Locate the cell with the specified text and output its [X, Y] center coordinate. 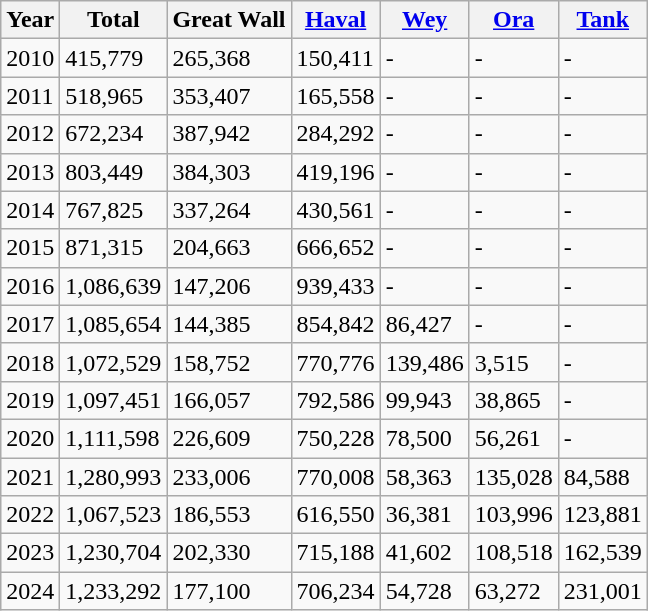
1,085,654 [114, 324]
99,943 [424, 400]
108,518 [514, 553]
2014 [30, 210]
854,842 [336, 324]
2019 [30, 400]
2012 [30, 134]
1,086,639 [114, 286]
186,553 [229, 515]
666,652 [336, 248]
Year [30, 20]
41,602 [424, 553]
204,663 [229, 248]
135,028 [514, 477]
78,500 [424, 438]
3,515 [514, 362]
792,586 [336, 400]
1,097,451 [114, 400]
Great Wall [229, 20]
202,330 [229, 553]
54,728 [424, 591]
871,315 [114, 248]
177,100 [229, 591]
233,006 [229, 477]
2024 [30, 591]
1,233,292 [114, 591]
284,292 [336, 134]
56,261 [514, 438]
706,234 [336, 591]
337,264 [229, 210]
2023 [30, 553]
2011 [30, 96]
166,057 [229, 400]
770,776 [336, 362]
616,550 [336, 515]
36,381 [424, 515]
139,486 [424, 362]
2017 [30, 324]
84,588 [602, 477]
162,539 [602, 553]
939,433 [336, 286]
Wey [424, 20]
38,865 [514, 400]
2013 [30, 172]
2020 [30, 438]
715,188 [336, 553]
2022 [30, 515]
Tank [602, 20]
767,825 [114, 210]
750,228 [336, 438]
353,407 [229, 96]
2010 [30, 58]
123,881 [602, 515]
Ora [514, 20]
231,001 [602, 591]
Haval [336, 20]
2021 [30, 477]
Total [114, 20]
1,230,704 [114, 553]
419,196 [336, 172]
86,427 [424, 324]
265,368 [229, 58]
803,449 [114, 172]
2015 [30, 248]
58,363 [424, 477]
672,234 [114, 134]
226,609 [229, 438]
103,996 [514, 515]
150,411 [336, 58]
415,779 [114, 58]
1,067,523 [114, 515]
63,272 [514, 591]
384,303 [229, 172]
147,206 [229, 286]
158,752 [229, 362]
518,965 [114, 96]
770,008 [336, 477]
165,558 [336, 96]
144,385 [229, 324]
2016 [30, 286]
1,072,529 [114, 362]
387,942 [229, 134]
1,111,598 [114, 438]
430,561 [336, 210]
1,280,993 [114, 477]
2018 [30, 362]
